Provide the [x, y] coordinate of the cell's center where the given text is located.  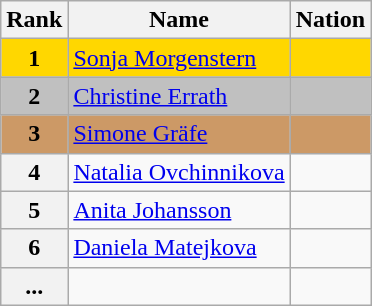
Nation [330, 20]
Natalia Ovchinnikova [179, 172]
6 [34, 248]
Daniela Matejkova [179, 248]
Simone Gräfe [179, 134]
5 [34, 210]
2 [34, 96]
3 [34, 134]
Sonja Morgenstern [179, 58]
4 [34, 172]
... [34, 286]
Rank [34, 20]
1 [34, 58]
Name [179, 20]
Anita Johansson [179, 210]
Christine Errath [179, 96]
